Return the (X, Y) coordinate for the center point of the cell that contains the specified text.  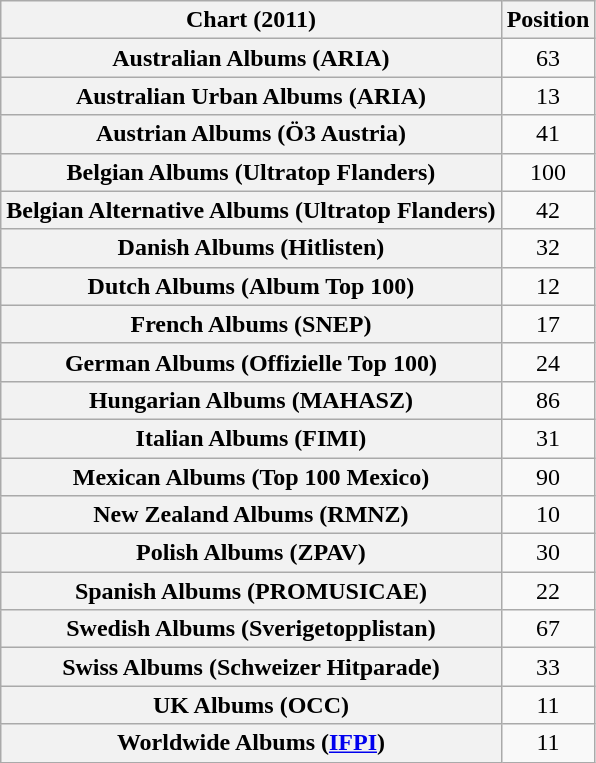
German Albums (Offizielle Top 100) (251, 362)
100 (548, 172)
41 (548, 134)
42 (548, 210)
Australian Albums (ARIA) (251, 58)
Swiss Albums (Schweizer Hitparade) (251, 667)
10 (548, 515)
63 (548, 58)
Italian Albums (FIMI) (251, 438)
Polish Albums (ZPAV) (251, 553)
Belgian Albums (Ultratop Flanders) (251, 172)
Dutch Albums (Album Top 100) (251, 286)
30 (548, 553)
New Zealand Albums (RMNZ) (251, 515)
Worldwide Albums (IFPI) (251, 743)
Spanish Albums (PROMUSICAE) (251, 591)
Hungarian Albums (MAHASZ) (251, 400)
17 (548, 324)
22 (548, 591)
UK Albums (OCC) (251, 705)
French Albums (SNEP) (251, 324)
Danish Albums (Hitlisten) (251, 248)
12 (548, 286)
Mexican Albums (Top 100 Mexico) (251, 477)
32 (548, 248)
Australian Urban Albums (ARIA) (251, 96)
90 (548, 477)
Position (548, 20)
86 (548, 400)
Belgian Alternative Albums (Ultratop Flanders) (251, 210)
Austrian Albums (Ö3 Austria) (251, 134)
31 (548, 438)
13 (548, 96)
Chart (2011) (251, 20)
Swedish Albums (Sverigetopplistan) (251, 629)
67 (548, 629)
33 (548, 667)
24 (548, 362)
